Provide the [X, Y] coordinate of the cell's center where the given text is located.  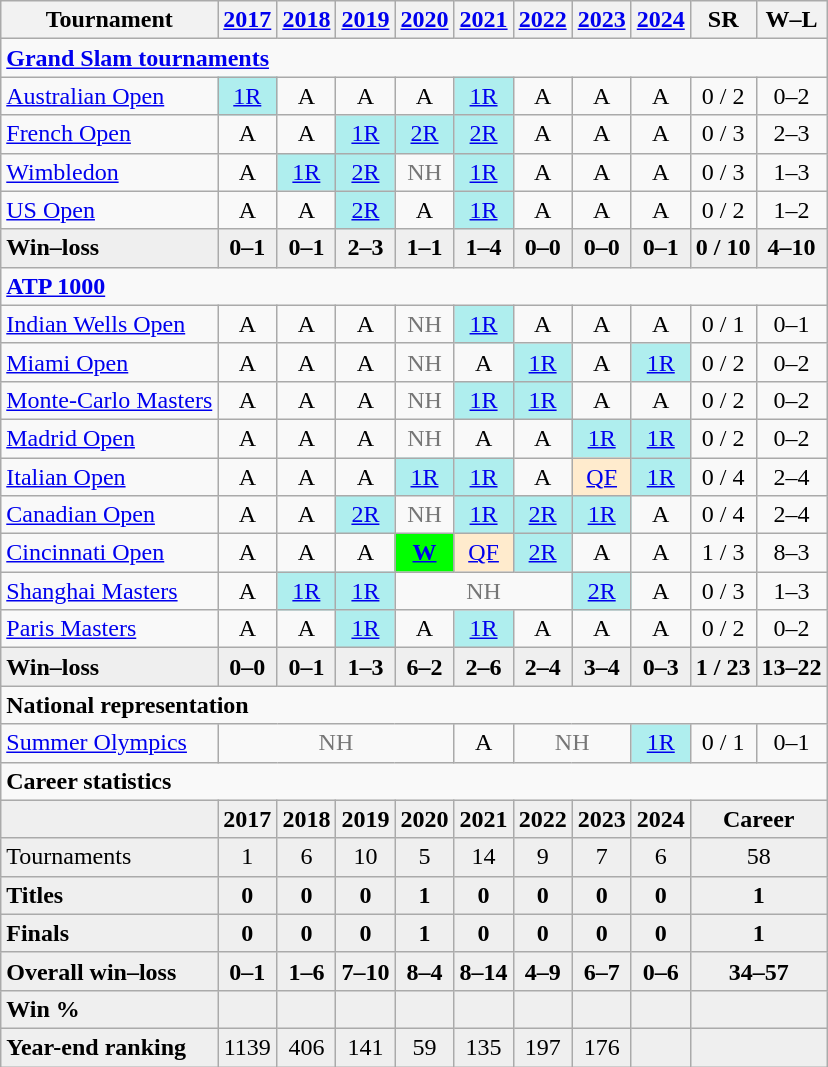
Tournaments [110, 857]
Wimbledon [110, 172]
Summer Olympics [110, 743]
176 [602, 1047]
2–6 [484, 667]
10 [366, 857]
French Open [110, 134]
58 [758, 857]
Career [758, 819]
1–6 [306, 971]
Overall win–loss [110, 971]
406 [306, 1047]
6–7 [602, 971]
W [424, 553]
8–3 [792, 553]
Finals [110, 933]
1 / 23 [723, 667]
13–22 [792, 667]
1–1 [424, 248]
Canadian Open [110, 515]
Australian Open [110, 96]
5 [424, 857]
1 / 3 [723, 553]
Monte-Carlo Masters [110, 400]
Cincinnati Open [110, 553]
SR [723, 20]
4–9 [542, 971]
0–6 [660, 971]
59 [424, 1047]
9 [542, 857]
1139 [248, 1047]
W–L [792, 20]
Madrid Open [110, 438]
Tournament [110, 20]
3–4 [602, 667]
Italian Open [110, 477]
7–10 [366, 971]
0–3 [660, 667]
14 [484, 857]
Miami Open [110, 362]
34–57 [758, 971]
Shanghai Masters [110, 591]
ATP 1000 [414, 286]
4–10 [792, 248]
8–4 [424, 971]
1–4 [484, 248]
135 [484, 1047]
1–2 [792, 210]
National representation [414, 705]
197 [542, 1047]
Year-end ranking [110, 1047]
141 [366, 1047]
6–2 [424, 667]
Grand Slam tournaments [414, 58]
0 / 10 [723, 248]
8–14 [484, 971]
Indian Wells Open [110, 324]
Titles [110, 895]
Paris Masters [110, 629]
US Open [110, 210]
Career statistics [414, 781]
Win % [110, 1009]
7 [602, 857]
